For the text-containing cell, return its midpoint in [x, y] coordinate format. 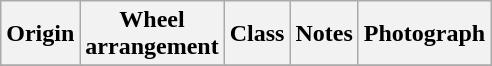
Wheelarrangement [152, 34]
Photograph [424, 34]
Class [257, 34]
Notes [324, 34]
Origin [40, 34]
